Return the (X, Y) coordinate for the center point of the cell that contains the specified text.  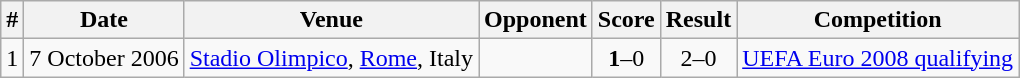
Venue (331, 20)
# (12, 20)
Score (626, 20)
Date (104, 20)
1 (12, 58)
Result (698, 20)
2–0 (698, 58)
7 October 2006 (104, 58)
Stadio Olimpico, Rome, Italy (331, 58)
Competition (878, 20)
UEFA Euro 2008 qualifying (878, 58)
Opponent (536, 20)
1–0 (626, 58)
